Return the (x, y) coordinate for the center point of the cell that contains the specified text.  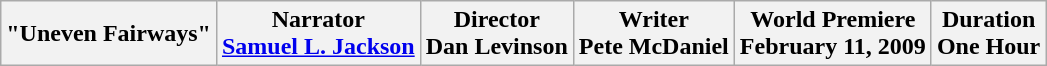
NarratorSamuel L. Jackson (318, 34)
"Uneven Fairways" (109, 34)
DirectorDan Levinson (496, 34)
DurationOne Hour (988, 34)
WriterPete McDaniel (654, 34)
World PremiereFebruary 11, 2009 (832, 34)
